Pinpoint the cell where the given text exists, returning its (X, Y) midpoint coordinate. 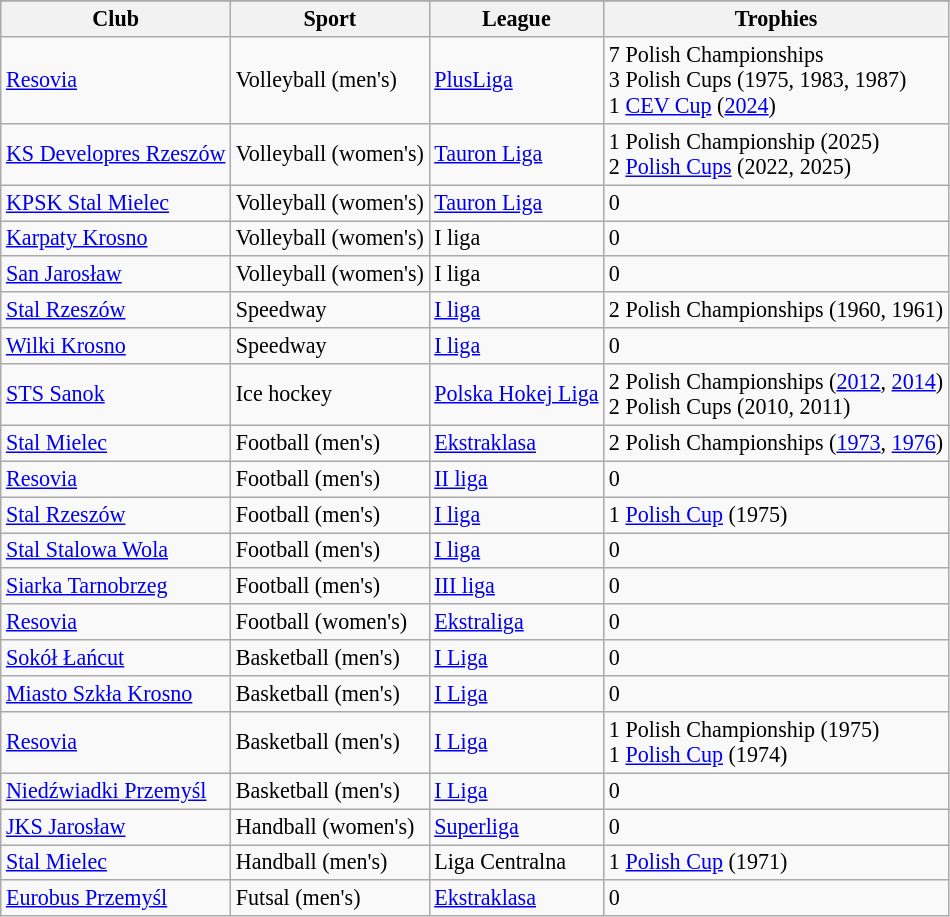
Wilki Krosno (116, 346)
2 Polish Championships (2012, 2014)2 Polish Cups (2010, 2011) (776, 394)
STS Sanok (116, 394)
PlusLiga (516, 80)
Trophies (776, 18)
Ice hockey (330, 394)
Miasto Szkła Krosno (116, 693)
Superliga (516, 826)
Stal Stalowa Wola (116, 550)
Club (116, 18)
1 Polish Championship (2025)2 Polish Cups (2022, 2025) (776, 154)
1 Polish Cup (1975) (776, 514)
League (516, 18)
Volleyball (men's) (330, 80)
2 Polish Championships (1960, 1961) (776, 310)
JKS Jarosław (116, 826)
Karpaty Krosno (116, 238)
KS Developres Rzeszów (116, 154)
Handball (men's) (330, 862)
San Jarosław (116, 274)
Ekstraliga (516, 622)
Liga Centralna (516, 862)
Polska Hokej Liga (516, 394)
7 Polish Championships3 Polish Cups (1975, 1983, 1987)1 CEV Cup (2024) (776, 80)
Sokół Łańcut (116, 658)
Sport (330, 18)
Handball (women's) (330, 826)
KPSK Stal Mielec (116, 202)
III liga (516, 586)
Niedźwiadki Przemyśl (116, 791)
Eurobus Przemyśl (116, 898)
Futsal (men's) (330, 898)
Siarka Tarnobrzeg (116, 586)
Football (women's) (330, 622)
1 Polish Cup (1971) (776, 862)
1 Polish Championship (1975)1 Polish Cup (1974) (776, 742)
II liga (516, 479)
2 Polish Championships (1973, 1976) (776, 443)
